Pinpoint the cell where the given text exists, returning its [X, Y] midpoint coordinate. 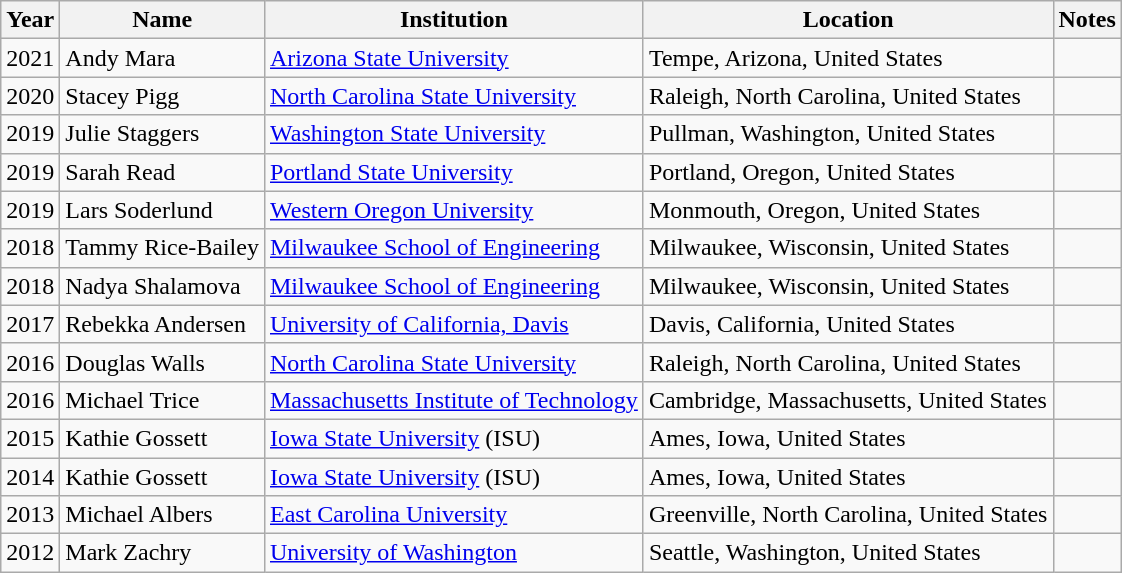
Monmouth, Oregon, United States [848, 210]
Greenville, North Carolina, United States [848, 515]
Rebekka Andersen [162, 324]
Julie Staggers [162, 134]
Nadya Shalamova [162, 286]
Lars Soderlund [162, 210]
Andy Mara [162, 58]
Location [848, 20]
2012 [30, 553]
2015 [30, 438]
Massachusetts Institute of Technology [454, 400]
University of Washington [454, 553]
Davis, California, United States [848, 324]
Michael Trice [162, 400]
Cambridge, Massachusetts, United States [848, 400]
Tempe, Arizona, United States [848, 58]
2014 [30, 477]
Stacey Pigg [162, 96]
Year [30, 20]
Name [162, 20]
Michael Albers [162, 515]
Mark Zachry [162, 553]
Arizona State University [454, 58]
2013 [30, 515]
Institution [454, 20]
Pullman, Washington, United States [848, 134]
University of California, Davis [454, 324]
2017 [30, 324]
2021 [30, 58]
East Carolina University [454, 515]
Western Oregon University [454, 210]
Portland, Oregon, United States [848, 172]
2020 [30, 96]
Notes [1087, 20]
Seattle, Washington, United States [848, 553]
Tammy Rice-Bailey [162, 248]
Washington State University [454, 134]
Sarah Read [162, 172]
Douglas Walls [162, 362]
Portland State University [454, 172]
